Detect which cell encompasses the target text, then output its [x, y] center coordinate. 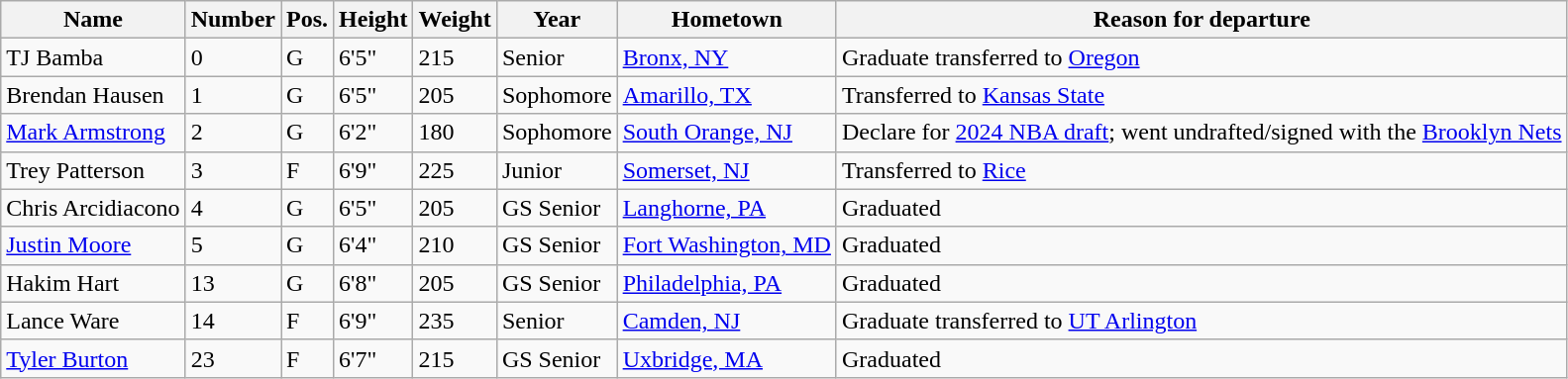
Weight [455, 20]
5 [233, 245]
Graduate transferred to Oregon [1202, 57]
2 [233, 133]
Philadelphia, PA [727, 283]
Height [373, 20]
6'4" [373, 245]
Lance Ware [93, 321]
Fort Washington, MD [727, 245]
4 [233, 208]
6'8" [373, 283]
Somerset, NJ [727, 170]
South Orange, NJ [727, 133]
Chris Arcidiacono [93, 208]
180 [455, 133]
23 [233, 358]
Number [233, 20]
3 [233, 170]
Name [93, 20]
14 [233, 321]
Reason for departure [1202, 20]
225 [455, 170]
Graduate transferred to UT Arlington [1202, 321]
Amarillo, TX [727, 95]
1 [233, 95]
Transferred to Rice [1202, 170]
Mark Armstrong [93, 133]
Hometown [727, 20]
Hakim Hart [93, 283]
Pos. [307, 20]
Uxbridge, MA [727, 358]
0 [233, 57]
Junior [557, 170]
6'7" [373, 358]
Trey Patterson [93, 170]
TJ Bamba [93, 57]
Tyler Burton [93, 358]
13 [233, 283]
210 [455, 245]
Bronx, NY [727, 57]
Declare for 2024 NBA draft; went undrafted/signed with the Brooklyn Nets [1202, 133]
Camden, NJ [727, 321]
Justin Moore [93, 245]
6'2" [373, 133]
Brendan Hausen [93, 95]
Year [557, 20]
Transferred to Kansas State [1202, 95]
Langhorne, PA [727, 208]
235 [455, 321]
